From the cell containing the given text, extract its center point as [x, y] coordinate. 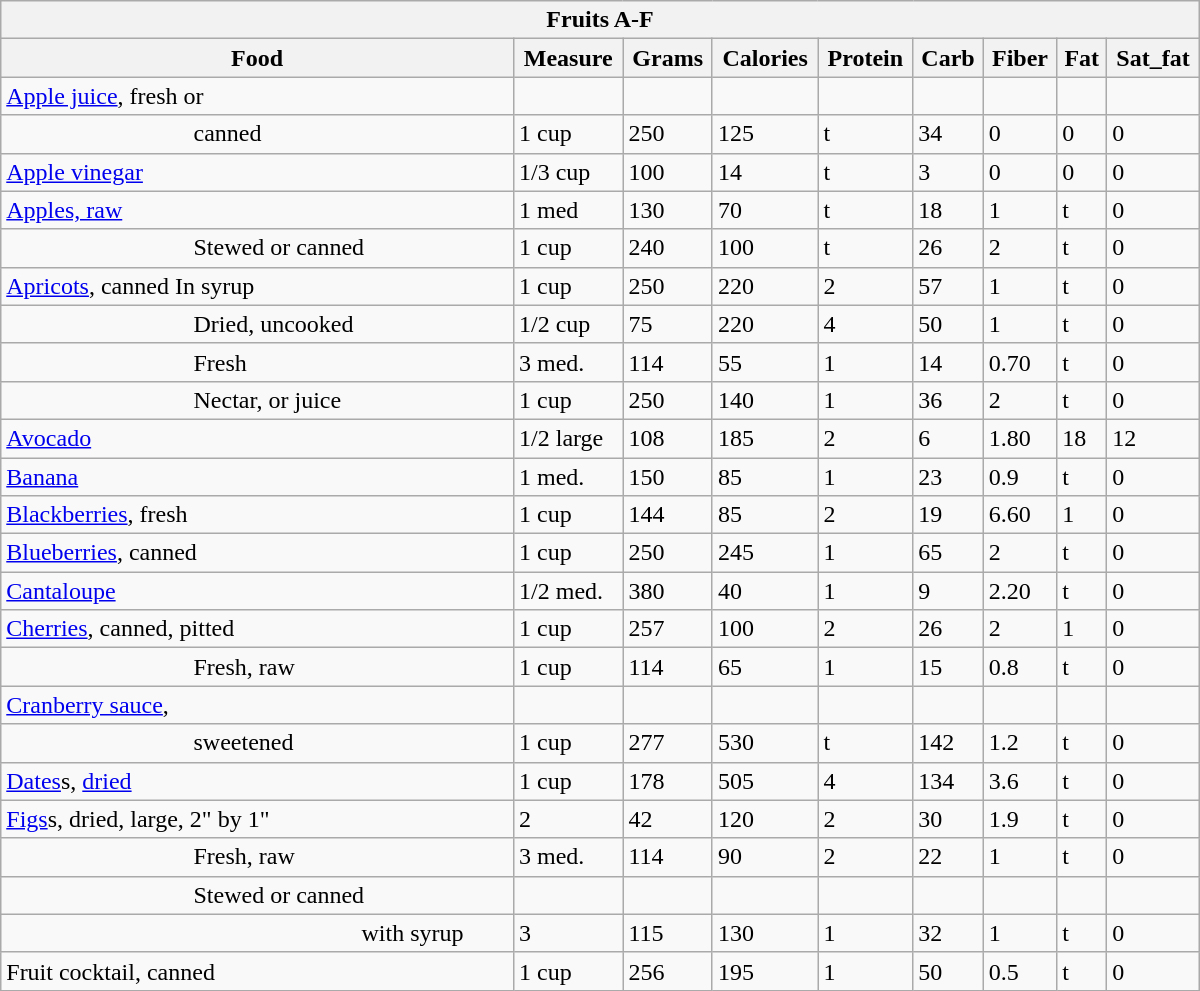
Cantaloupe [258, 591]
90 [765, 857]
178 [668, 781]
70 [765, 210]
with syrup [258, 933]
1.9 [1020, 819]
1/2 large [568, 438]
Protein [866, 58]
Nectar, or juice [258, 400]
34 [948, 134]
0.70 [1020, 362]
1.80 [1020, 438]
Food [258, 58]
1/3 cup [568, 172]
2.20 [1020, 591]
530 [765, 743]
Fruit cocktail, canned [258, 971]
canned [258, 134]
Datess, dried [258, 781]
140 [765, 400]
125 [765, 134]
195 [765, 971]
22 [948, 857]
1 med. [568, 477]
Cranberry sauce, [258, 705]
1/2 cup [568, 324]
505 [765, 781]
Fat [1082, 58]
Fiber [1020, 58]
144 [668, 515]
Blueberries, canned [258, 553]
sweetened [258, 743]
Dried, uncooked [258, 324]
40 [765, 591]
185 [765, 438]
245 [765, 553]
57 [948, 286]
Banana [258, 477]
55 [765, 362]
42 [668, 819]
12 [1153, 438]
Fresh [258, 362]
0.9 [1020, 477]
6.60 [1020, 515]
Figss, dried, large, 2" by 1" [258, 819]
Apricots, canned In syrup [258, 286]
30 [948, 819]
75 [668, 324]
240 [668, 248]
Apple vinegar [258, 172]
257 [668, 629]
142 [948, 743]
Fruits A-F [600, 20]
Blackberries, fresh [258, 515]
32 [948, 933]
6 [948, 438]
120 [765, 819]
256 [668, 971]
277 [668, 743]
Apples, raw [258, 210]
Avocado [258, 438]
115 [668, 933]
Sat_fat [1153, 58]
380 [668, 591]
Carb [948, 58]
0.5 [1020, 971]
36 [948, 400]
Cherries, canned, pitted [258, 629]
1.2 [1020, 743]
3.6 [1020, 781]
23 [948, 477]
1/2 med. [568, 591]
1 med [568, 210]
Grams [668, 58]
Apple juice, fresh or [258, 96]
0.8 [1020, 667]
Calories [765, 58]
150 [668, 477]
134 [948, 781]
Measure [568, 58]
9 [948, 591]
15 [948, 667]
19 [948, 515]
108 [668, 438]
